Extract the (X, Y) coordinate from the center of the cell holding the provided text.  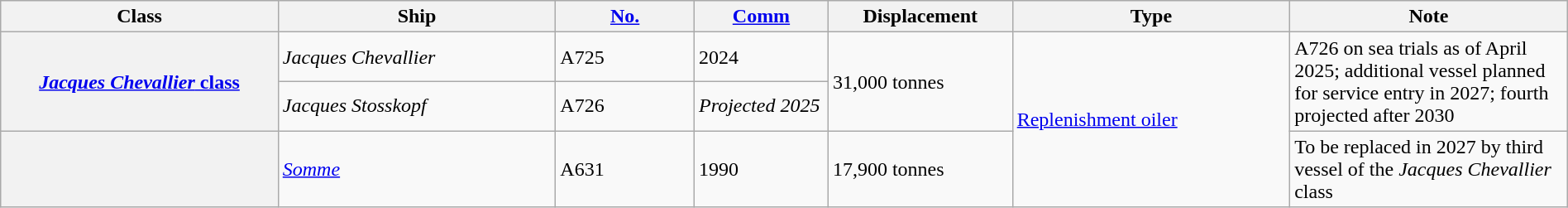
2024 (762, 57)
Jacques Chevallier (417, 57)
A726 (625, 106)
Replenishment oiler (1151, 119)
Note (1429, 17)
Somme (417, 169)
31,000 tonnes (920, 81)
To be replaced in 2027 by third vessel of the Jacques Chevallier class (1429, 169)
17,900 tonnes (920, 169)
Jacques Stosskopf (417, 106)
A725 (625, 57)
Comm (762, 17)
Type (1151, 17)
Projected 2025 (762, 106)
Class (140, 17)
Ship (417, 17)
A726 on sea trials as of April 2025; additional vessel planned for service entry in 2027; fourth projected after 2030 (1429, 81)
1990 (762, 169)
Displacement (920, 17)
A631 (625, 169)
Jacques Chevallier class (140, 81)
No. (625, 17)
